Identify which cell holds the provided text, then report its [x, y] central coordinate. 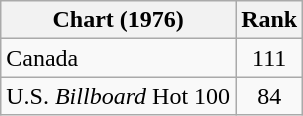
U.S. Billboard Hot 100 [118, 96]
111 [270, 58]
Chart (1976) [118, 20]
84 [270, 96]
Canada [118, 58]
Rank [270, 20]
